Scan for the cell matching the given text and deliver its (x, y) coordinate at center. 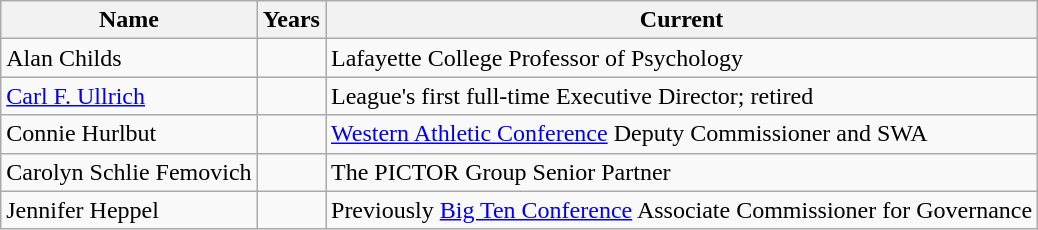
Name (129, 20)
Carolyn Schlie Femovich (129, 172)
Previously Big Ten Conference Associate Commissioner for Governance (682, 210)
Years (291, 20)
Alan Childs (129, 58)
Western Athletic Conference Deputy Commissioner and SWA (682, 134)
Lafayette College Professor of Psychology (682, 58)
Connie Hurlbut (129, 134)
Jennifer Heppel (129, 210)
Carl F. Ullrich (129, 96)
The PICTOR Group Senior Partner (682, 172)
League's first full-time Executive Director; retired (682, 96)
Current (682, 20)
